Identify which cell holds the provided text, then report its (x, y) central coordinate. 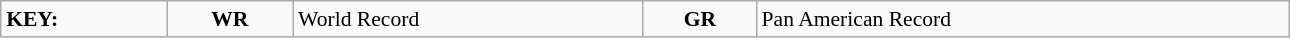
World Record (468, 19)
WR (230, 19)
KEY: (84, 19)
Pan American Record (1023, 19)
GR (700, 19)
